For the text-containing cell, return its midpoint in [x, y] coordinate format. 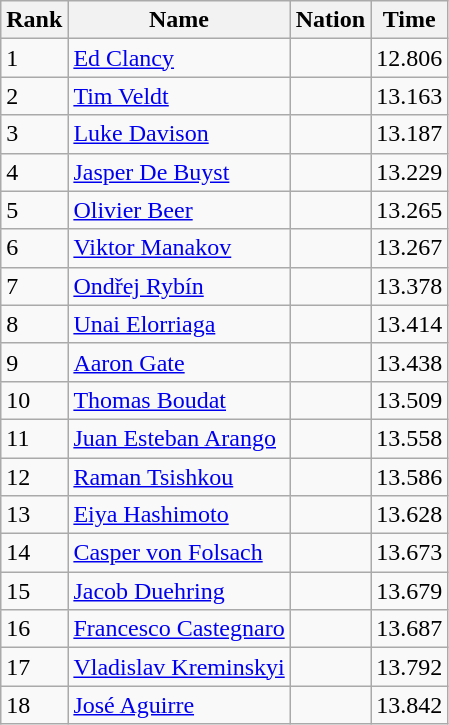
13.679 [410, 591]
1 [34, 58]
Ondřej Rybín [179, 286]
Thomas Boudat [179, 400]
13.842 [410, 705]
6 [34, 248]
4 [34, 172]
Nation [330, 20]
13.558 [410, 438]
Rank [34, 20]
16 [34, 629]
5 [34, 210]
13.687 [410, 629]
13.187 [410, 134]
15 [34, 591]
Juan Esteban Arango [179, 438]
Francesco Castegnaro [179, 629]
12 [34, 477]
13.265 [410, 210]
8 [34, 324]
Name [179, 20]
9 [34, 362]
13.792 [410, 667]
Raman Tsishkou [179, 477]
13.628 [410, 515]
12.806 [410, 58]
3 [34, 134]
13.673 [410, 553]
Luke Davison [179, 134]
18 [34, 705]
13.267 [410, 248]
Aaron Gate [179, 362]
17 [34, 667]
Unai Elorriaga [179, 324]
10 [34, 400]
Vladislav Kreminskyi [179, 667]
Tim Veldt [179, 96]
13.163 [410, 96]
2 [34, 96]
14 [34, 553]
Eiya Hashimoto [179, 515]
Viktor Manakov [179, 248]
Jacob Duehring [179, 591]
13.438 [410, 362]
Time [410, 20]
Jasper De Buyst [179, 172]
Casper von Folsach [179, 553]
Ed Clancy [179, 58]
7 [34, 286]
13.509 [410, 400]
13.229 [410, 172]
Olivier Beer [179, 210]
11 [34, 438]
13.414 [410, 324]
13.586 [410, 477]
13.378 [410, 286]
José Aguirre [179, 705]
13 [34, 515]
